Identify which cell holds the provided text, then report its (x, y) central coordinate. 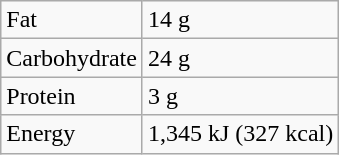
Fat (72, 20)
Carbohydrate (72, 58)
Protein (72, 96)
24 g (240, 58)
1,345 kJ (327 kcal) (240, 134)
3 g (240, 96)
Energy (72, 134)
14 g (240, 20)
